Locate the cell with the specified text and output its (X, Y) center coordinate. 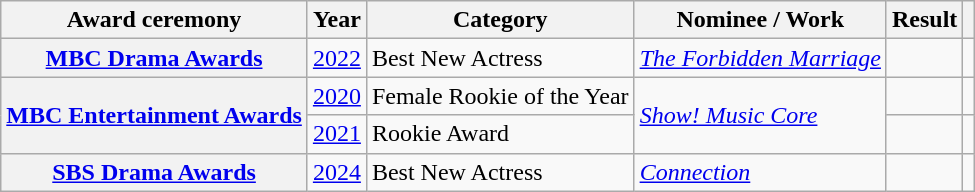
2022 (336, 58)
Rookie Award (500, 134)
2024 (336, 172)
2020 (336, 96)
Connection (760, 172)
MBC Drama Awards (154, 58)
Female Rookie of the Year (500, 96)
2021 (336, 134)
MBC Entertainment Awards (154, 115)
Award ceremony (154, 20)
Year (336, 20)
The Forbidden Marriage (760, 58)
Category (500, 20)
Result (924, 20)
Nominee / Work (760, 20)
SBS Drama Awards (154, 172)
Show! Music Core (760, 115)
